Return the [x, y] coordinate for the center point of the cell that contains the specified text.  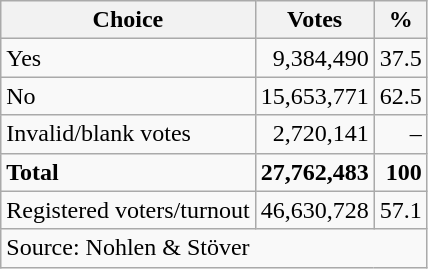
100 [400, 172]
Registered voters/turnout [128, 210]
No [128, 96]
Invalid/blank votes [128, 134]
% [400, 20]
9,384,490 [314, 58]
2,720,141 [314, 134]
15,653,771 [314, 96]
46,630,728 [314, 210]
Votes [314, 20]
37.5 [400, 58]
Source: Nohlen & Stöver [214, 248]
57.1 [400, 210]
Total [128, 172]
Yes [128, 58]
– [400, 134]
27,762,483 [314, 172]
Choice [128, 20]
62.5 [400, 96]
